Return [X, Y] of the center of cell containing provided text 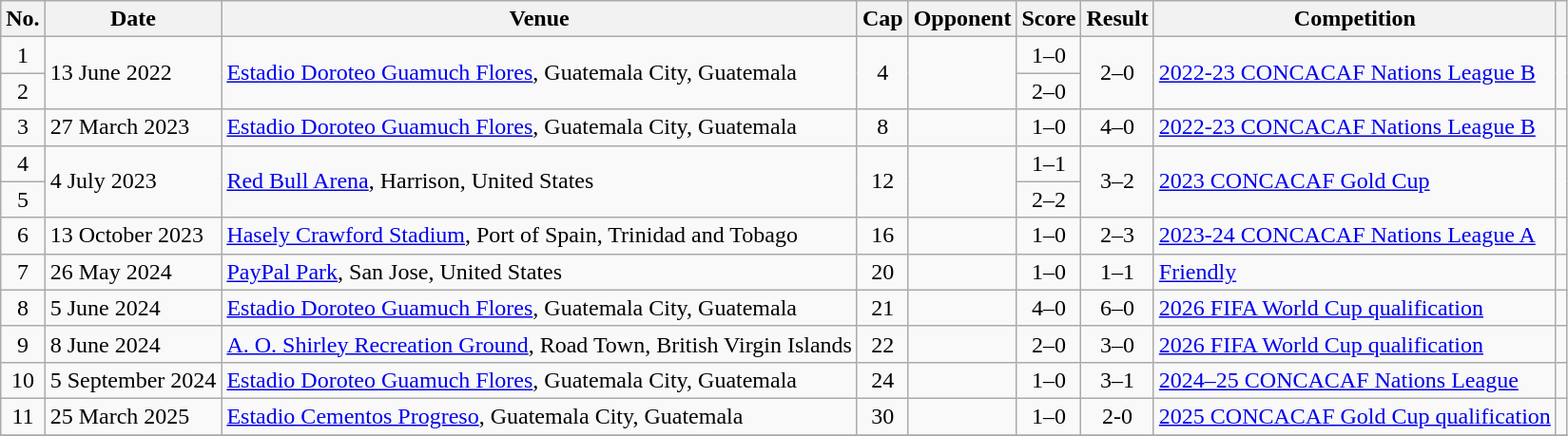
2–3 [1117, 236]
A. O. Shirley Recreation Ground, Road Town, British Virgin Islands [540, 344]
3–1 [1117, 380]
Venue [540, 19]
Red Bull Arena, Harrison, United States [540, 181]
PayPal Park, San Jose, United States [540, 272]
25 March 2025 [133, 416]
10 [23, 380]
Competition [1354, 19]
4 July 2023 [133, 181]
5 June 2024 [133, 308]
2-0 [1117, 416]
Result [1117, 19]
13 June 2022 [133, 73]
24 [882, 380]
Friendly [1354, 272]
9 [23, 344]
13 October 2023 [133, 236]
3 [23, 127]
2023 CONCACAF Gold Cup [1354, 181]
3–0 [1117, 344]
6 [23, 236]
8 June 2024 [133, 344]
Hasely Crawford Stadium, Port of Spain, Trinidad and Tobago [540, 236]
7 [23, 272]
11 [23, 416]
1 [23, 55]
5 September 2024 [133, 380]
16 [882, 236]
21 [882, 308]
No. [23, 19]
2025 CONCACAF Gold Cup qualification [1354, 416]
Score [1049, 19]
2024–25 CONCACAF Nations League [1354, 380]
30 [882, 416]
3–2 [1117, 181]
5 [23, 199]
Opponent [962, 19]
Cap [882, 19]
2 [23, 91]
6–0 [1117, 308]
22 [882, 344]
Estadio Cementos Progreso, Guatemala City, Guatemala [540, 416]
2–2 [1049, 199]
2023-24 CONCACAF Nations League A [1354, 236]
12 [882, 181]
Date [133, 19]
26 May 2024 [133, 272]
27 March 2023 [133, 127]
20 [882, 272]
